Return the (x, y) coordinate for the center point of the cell that contains the specified text.  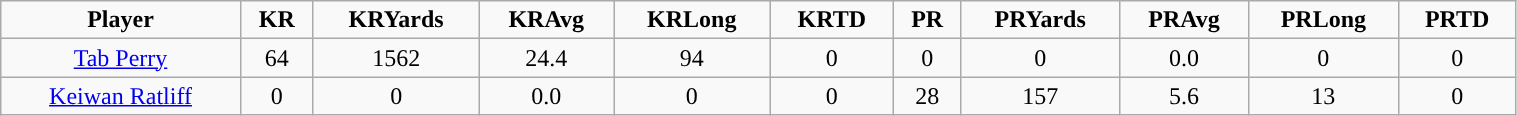
PRYards (1040, 20)
Tab Perry (121, 58)
KRAvg (546, 20)
5.6 (1184, 96)
PR (928, 20)
KR (276, 20)
13 (1323, 96)
PRLong (1323, 20)
Keiwan Ratliff (121, 96)
KRTD (832, 20)
PRAvg (1184, 20)
PRTD (1457, 20)
28 (928, 96)
KRYards (396, 20)
24.4 (546, 58)
64 (276, 58)
Player (121, 20)
94 (692, 58)
KRLong (692, 20)
1562 (396, 58)
157 (1040, 96)
